Find where the given text appears and provide that cell's center as (X, Y) coordinate. 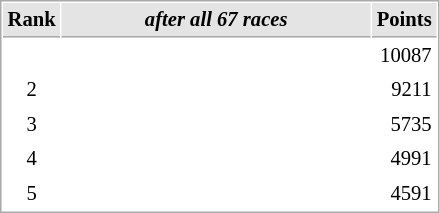
2 (32, 90)
after all 67 races (216, 20)
9211 (404, 90)
Points (404, 20)
4 (32, 158)
4991 (404, 158)
3 (32, 124)
Rank (32, 20)
5735 (404, 124)
5 (32, 194)
4591 (404, 194)
10087 (404, 56)
